Determine the [x, y] coordinate at the center of the cell enclosing the given text.  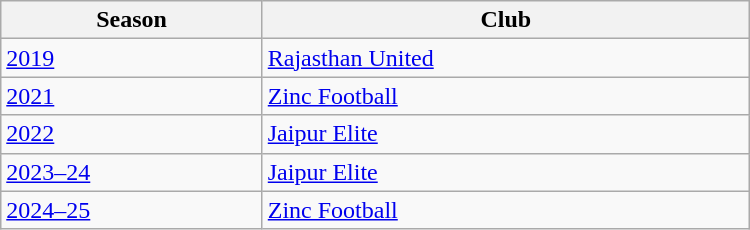
2019 [132, 58]
2024–25 [132, 210]
Club [506, 20]
Season [132, 20]
2022 [132, 134]
Rajasthan United [506, 58]
2023–24 [132, 172]
2021 [132, 96]
